Search for the cell housing the specified text and yield its [X, Y] center coordinate. 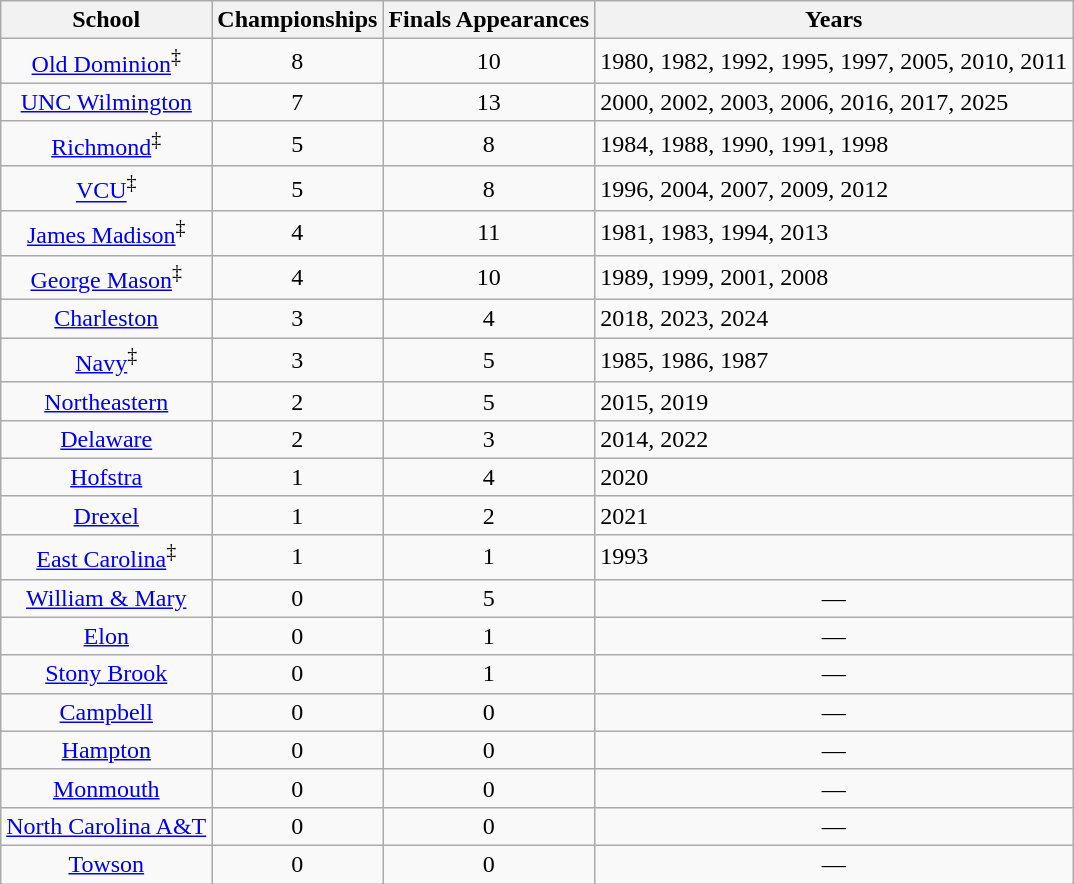
1985, 1986, 1987 [834, 360]
2014, 2022 [834, 439]
Delaware [106, 439]
13 [489, 102]
11 [489, 234]
George Mason‡ [106, 278]
North Carolina A&T [106, 826]
Hofstra [106, 477]
Old Dominion‡ [106, 62]
7 [298, 102]
Northeastern [106, 401]
East Carolina‡ [106, 558]
Stony Brook [106, 674]
William & Mary [106, 598]
School [106, 20]
Years [834, 20]
2020 [834, 477]
Monmouth [106, 788]
Charleston [106, 319]
Drexel [106, 515]
Hampton [106, 750]
1980, 1982, 1992, 1995, 1997, 2005, 2010, 2011 [834, 62]
James Madison‡ [106, 234]
1981, 1983, 1994, 2013 [834, 234]
2015, 2019 [834, 401]
1984, 1988, 1990, 1991, 1998 [834, 144]
Elon [106, 636]
Towson [106, 865]
1993 [834, 558]
Finals Appearances [489, 20]
2021 [834, 515]
UNC Wilmington [106, 102]
Navy‡ [106, 360]
VCU‡ [106, 188]
Campbell [106, 712]
2018, 2023, 2024 [834, 319]
Richmond‡ [106, 144]
1996, 2004, 2007, 2009, 2012 [834, 188]
1989, 1999, 2001, 2008 [834, 278]
2000, 2002, 2003, 2006, 2016, 2017, 2025 [834, 102]
Championships [298, 20]
